Pinpoint the cell where the given text exists, returning its (X, Y) midpoint coordinate. 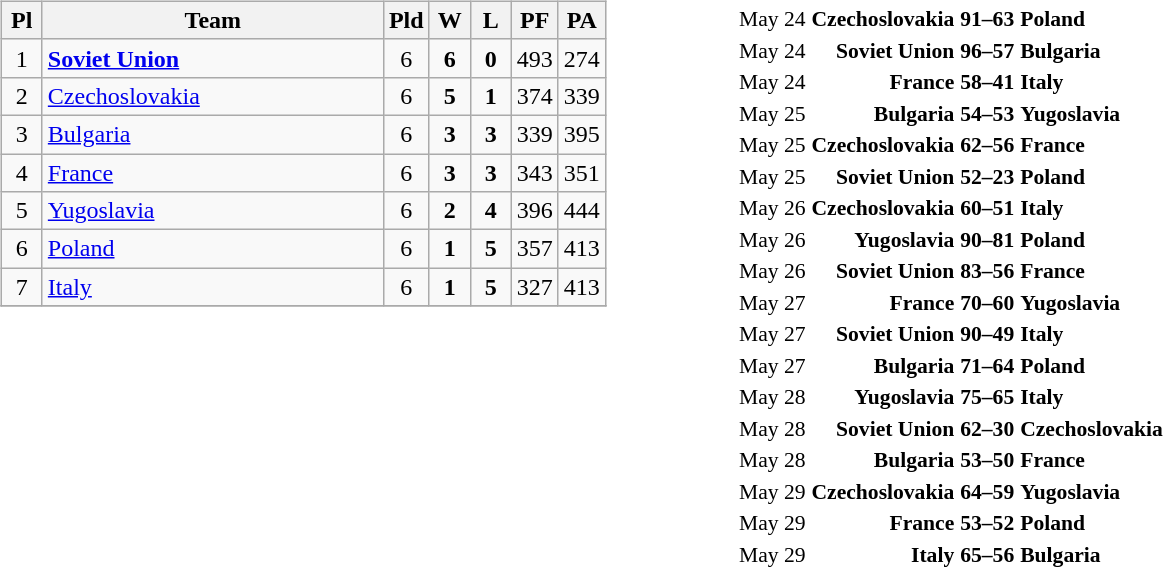
357 (534, 249)
374 (534, 96)
90–81 (988, 240)
70–60 (988, 302)
Poland (212, 249)
7 (22, 287)
91–63 (988, 19)
W (450, 20)
54–53 (988, 114)
343 (534, 173)
274 (582, 58)
444 (582, 211)
64–59 (988, 492)
53–50 (988, 460)
Italy (212, 287)
58–41 (988, 82)
L (490, 20)
PA (582, 20)
83–56 (988, 271)
96–57 (988, 50)
90–49 (988, 334)
396 (534, 211)
493 (534, 58)
0 (490, 58)
62–56 (988, 145)
62–30 (988, 428)
52–23 (988, 176)
53–52 (988, 523)
Team (212, 20)
Pl (22, 20)
71–64 (988, 366)
327 (534, 287)
75–65 (988, 397)
Pld (406, 20)
PF (534, 20)
351 (582, 173)
395 (582, 134)
60–51 (988, 208)
